Identify which cell holds the provided text, then report its (X, Y) central coordinate. 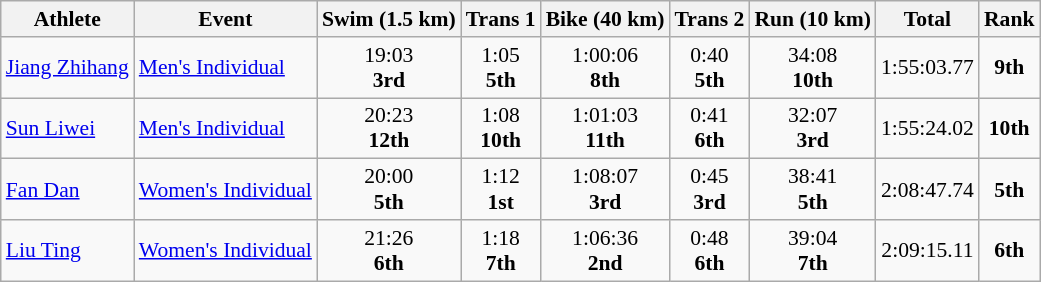
1:55:24.02 (928, 128)
19:033rd (389, 68)
32:073rd (812, 128)
1:06:362nd (606, 250)
Event (226, 19)
9th (1010, 68)
5th (1010, 190)
Fan Dan (68, 190)
Trans 2 (710, 19)
21:266th (389, 250)
Total (928, 19)
20:005th (389, 190)
Rank (1010, 19)
Run (10 km) (812, 19)
Athlete (68, 19)
1:187th (501, 250)
1:121st (501, 190)
34:0810th (812, 68)
6th (1010, 250)
0:405th (710, 68)
10th (1010, 128)
2:09:15.11 (928, 250)
1:08:073rd (606, 190)
1:01:0311th (606, 128)
0:416th (710, 128)
Bike (40 km) (606, 19)
Sun Liwei (68, 128)
2:08:47.74 (928, 190)
20:2312th (389, 128)
Jiang Zhihang (68, 68)
1:55:03.77 (928, 68)
Swim (1.5 km) (389, 19)
0:453rd (710, 190)
Liu Ting (68, 250)
1:0810th (501, 128)
1:00:068th (606, 68)
1:055th (501, 68)
39:047th (812, 250)
0:486th (710, 250)
38:415th (812, 190)
Trans 1 (501, 19)
